Detect which cell encompasses the target text, then output its [x, y] center coordinate. 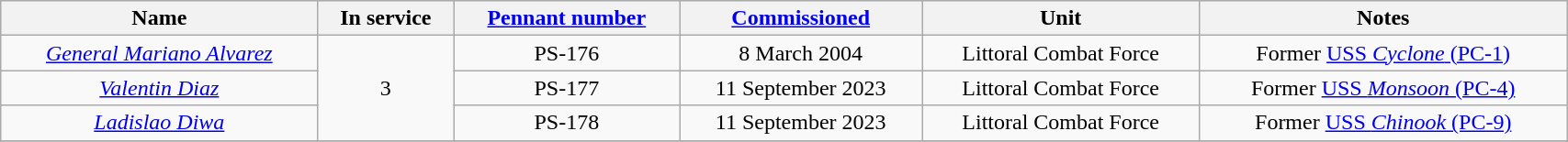
Unit [1061, 18]
Name [160, 18]
Former USS Chinook (PC-9) [1383, 123]
Notes [1383, 18]
3 [386, 88]
8 March 2004 [801, 53]
Ladislao Diwa [160, 123]
PS-178 [567, 123]
General Mariano Alvarez [160, 53]
PS-177 [567, 88]
In service [386, 18]
Former USS Cyclone (PC-1) [1383, 53]
PS-176 [567, 53]
Pennant number [567, 18]
Commissioned [801, 18]
Valentin Diaz [160, 88]
Former USS Monsoon (PC-4) [1383, 88]
